Return the [X, Y] coordinate for the center point of the cell that contains the specified text.  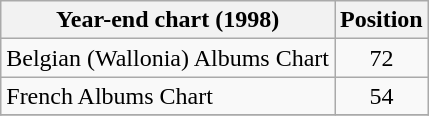
French Albums Chart [168, 96]
Belgian (Wallonia) Albums Chart [168, 58]
54 [381, 96]
72 [381, 58]
Year-end chart (1998) [168, 20]
Position [381, 20]
